Return [X, Y] of the center of cell containing provided text 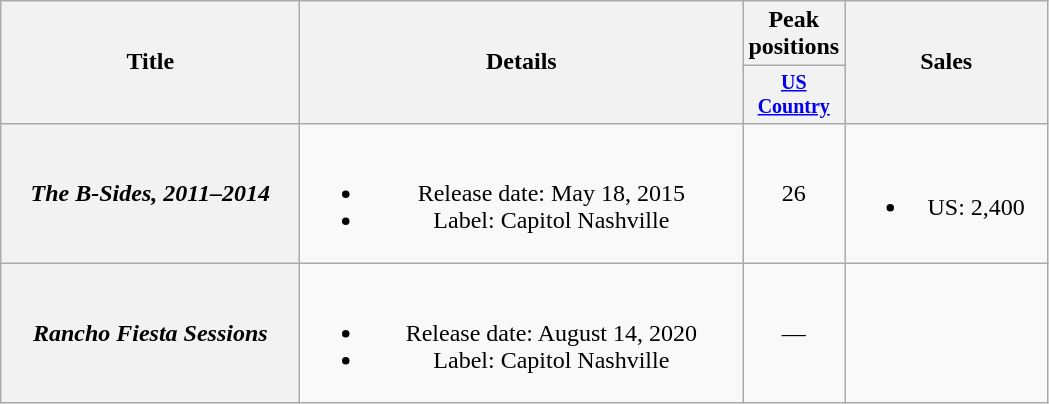
Details [522, 62]
The B-Sides, 2011–2014 [150, 193]
Sales [946, 62]
US: 2,400 [946, 193]
Rancho Fiesta Sessions [150, 333]
Title [150, 62]
— [794, 333]
26 [794, 193]
Release date: August 14, 2020Label: Capitol Nashville [522, 333]
US Country [794, 94]
Peak positions [794, 34]
Release date: May 18, 2015Label: Capitol Nashville [522, 193]
